For the text-containing cell, return its midpoint in (X, Y) coordinate format. 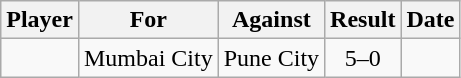
Pune City (271, 58)
Mumbai City (148, 58)
5–0 (363, 58)
Result (363, 20)
For (148, 20)
Date (430, 20)
Against (271, 20)
Player (40, 20)
